Extract the (X, Y) coordinate from the center of the cell holding the provided text.  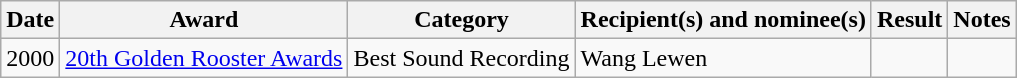
Award (204, 20)
Wang Lewen (723, 58)
20th Golden Rooster Awards (204, 58)
Best Sound Recording (462, 58)
Date (30, 20)
Notes (982, 20)
2000 (30, 58)
Recipient(s) and nominee(s) (723, 20)
Result (909, 20)
Category (462, 20)
